Locate the cell with the specified text and output its (x, y) center coordinate. 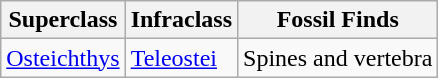
Osteichthys (63, 58)
Fossil Finds (338, 20)
Superclass (63, 20)
Infraclass (181, 20)
Spines and vertebra (338, 58)
Teleostei (181, 58)
